Determine the [X, Y] coordinate at the center of the cell enclosing the given text.  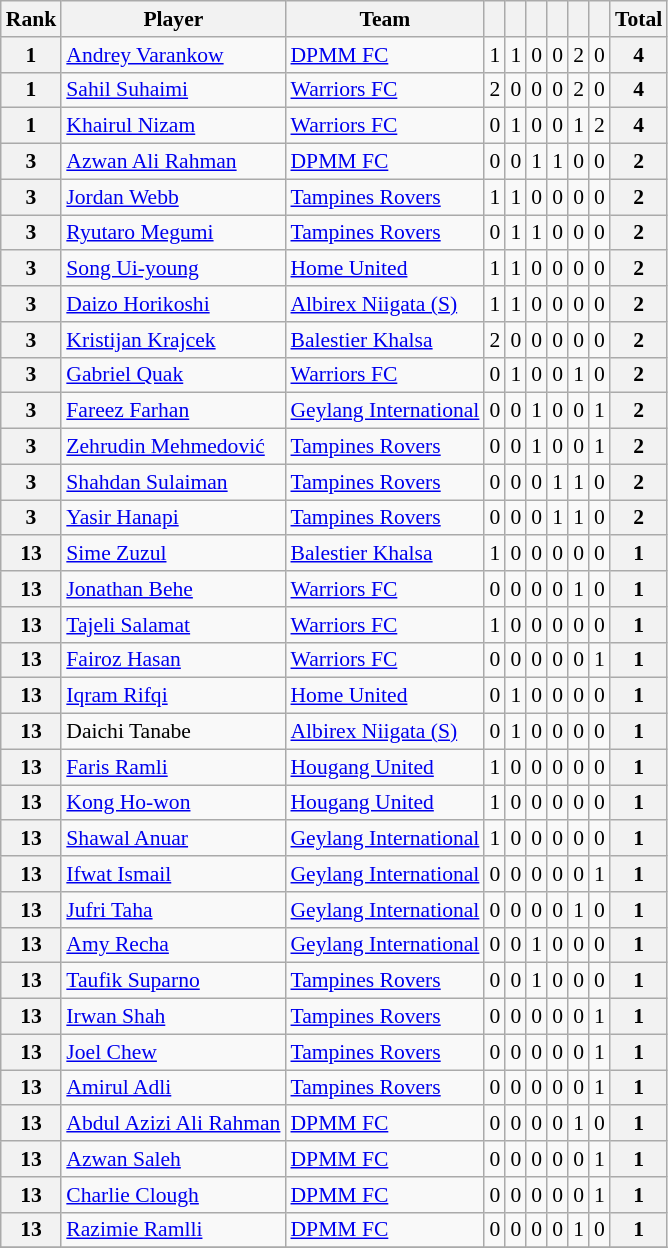
Rank [32, 19]
Taufik Suparno [173, 981]
Yasir Hanapi [173, 518]
Amy Recha [173, 945]
Ryutaro Megumi [173, 233]
Fareez Farhan [173, 411]
Razimie Ramlli [173, 1230]
Joel Chew [173, 1052]
Team [384, 19]
Charlie Clough [173, 1195]
Shahdan Sulaiman [173, 482]
Kristijan Krajcek [173, 340]
Daizo Horikoshi [173, 304]
Irwan Shah [173, 1017]
Jordan Webb [173, 197]
Jonathan Behe [173, 589]
Ifwat Ismail [173, 874]
Gabriel Quak [173, 375]
Azwan Saleh [173, 1159]
Fairoz Hasan [173, 660]
Tajeli Salamat [173, 625]
Total [638, 19]
Amirul Adli [173, 1088]
Abdul Azizi Ali Rahman [173, 1124]
Jufri Taha [173, 910]
Zehrudin Mehmedović [173, 447]
Khairul Nizam [173, 126]
Iqram Rifqi [173, 696]
Player [173, 19]
Azwan Ali Rahman [173, 162]
Kong Ho-won [173, 803]
Faris Ramli [173, 767]
Shawal Anuar [173, 839]
Song Ui-young [173, 269]
Daichi Tanabe [173, 732]
Andrey Varankow [173, 55]
Sahil Suhaimi [173, 90]
Sime Zuzul [173, 554]
